Detect which cell encompasses the target text, then output its (x, y) center coordinate. 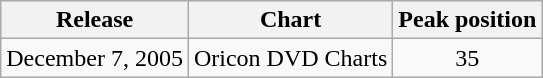
Release (95, 20)
Peak position (468, 20)
Chart (290, 20)
December 7, 2005 (95, 58)
35 (468, 58)
Oricon DVD Charts (290, 58)
